Output the [X, Y] coordinate of the center of the cell containing the given text.  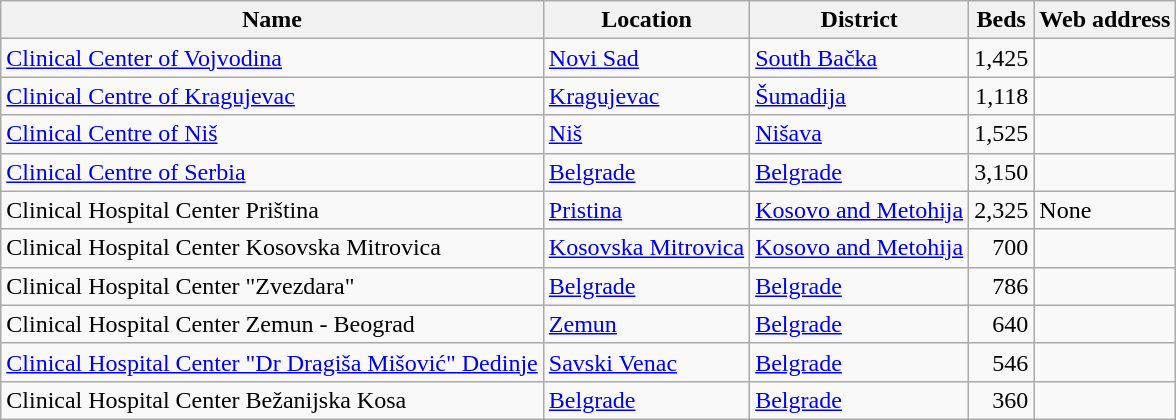
Location [646, 20]
Clinical Hospital Center Bežanijska Kosa [272, 400]
1,425 [1002, 58]
South Bačka [860, 58]
3,150 [1002, 172]
1,118 [1002, 96]
Clinical Hospital Center Zemun - Beograd [272, 324]
Niš [646, 134]
Pristina [646, 210]
None [1105, 210]
Savski Venac [646, 362]
Web address [1105, 20]
Clinical Hospital Center Priština [272, 210]
640 [1002, 324]
Clinical Centre of Kragujevac [272, 96]
Clinical Center of Vojvodina [272, 58]
Beds [1002, 20]
700 [1002, 248]
Kosovska Mitrovica [646, 248]
Clinical Centre of Serbia [272, 172]
Clinical Hospital Center Kosovska Mitrovica [272, 248]
Nišava [860, 134]
Name [272, 20]
Šumadija [860, 96]
Novi Sad [646, 58]
Clinical Hospital Center "Zvezdara" [272, 286]
District [860, 20]
2,325 [1002, 210]
Kragujevac [646, 96]
360 [1002, 400]
546 [1002, 362]
786 [1002, 286]
1,525 [1002, 134]
Clinical Hospital Center "Dr Dragiša Mišović" Dedinje [272, 362]
Clinical Centre of Niš [272, 134]
Zemun [646, 324]
